Locate the cell with the specified text and output its (x, y) center coordinate. 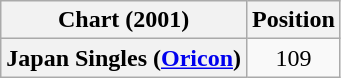
Position (294, 20)
109 (294, 58)
Japan Singles (Oricon) (124, 58)
Chart (2001) (124, 20)
